From the cell containing the given text, extract its center point as [x, y] coordinate. 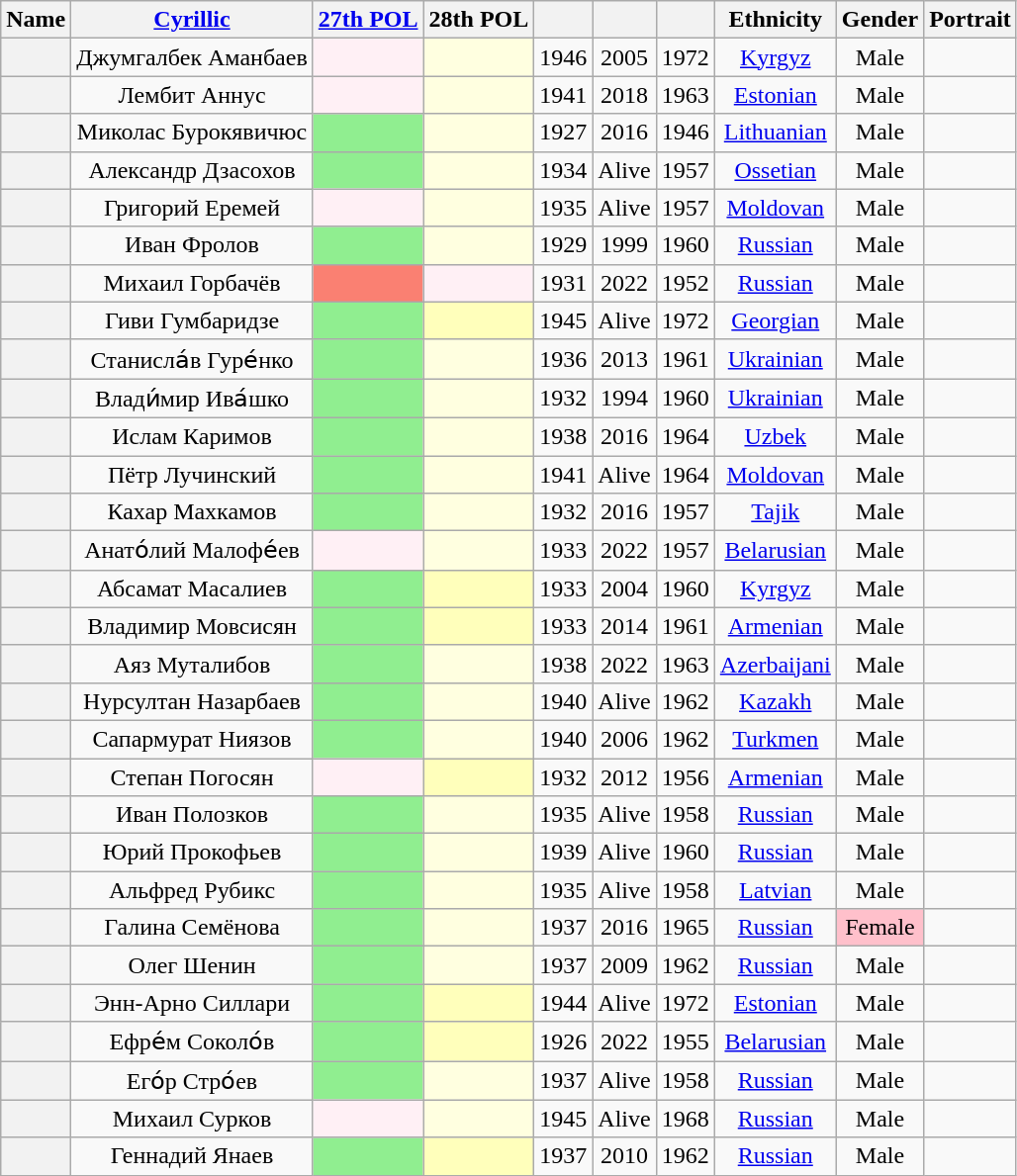
1956 [685, 776]
Female [879, 928]
2018 [624, 95]
2005 [624, 57]
2010 [624, 1156]
28th POL [479, 20]
Portrait [971, 20]
1927 [564, 133]
Энн-Арно Силлари [192, 1003]
Абсамат Масалиев [192, 588]
Ефре́м Соколо́в [192, 1041]
Анато́лий Малофе́ев [192, 551]
1999 [624, 245]
1994 [624, 399]
Tajik [776, 512]
Юрий Прокофьев [192, 853]
2012 [624, 776]
Ethnicity [776, 20]
Ossetian [776, 170]
Михаил Сурков [192, 1119]
2006 [624, 739]
Михаил Горбачёв [192, 283]
Станисла́в Гуре́нко [192, 359]
1944 [564, 1003]
Владимир Мовсисян [192, 626]
2004 [624, 588]
Lithuanian [776, 133]
Миколас Бурокявичюс [192, 133]
Александр Дзасохов [192, 170]
Его́р Стро́ев [192, 1080]
Name [36, 20]
Нурсултан Назарбаев [192, 701]
2009 [624, 965]
Uzbek [776, 436]
Иван Фролов [192, 245]
1955 [685, 1041]
Альфред Рубикс [192, 890]
1952 [685, 283]
Turkmen [776, 739]
2014 [624, 626]
1939 [564, 853]
1965 [685, 928]
Latvian [776, 890]
Пётр Лучинский [192, 474]
1929 [564, 245]
Влади́мир Ива́шко [192, 399]
Джумгалбек Аманбаев [192, 57]
Сапармурат Ниязов [192, 739]
1931 [564, 283]
Иван Полозков [192, 815]
1968 [685, 1119]
1936 [564, 359]
1926 [564, 1041]
27th POL [368, 20]
Gender [879, 20]
Кахар Махкамов [192, 512]
Georgian [776, 320]
Ислам Каримов [192, 436]
Аяз Муталибов [192, 664]
Степан Погосян [192, 776]
Лембит Аннус [192, 95]
Azerbaijani [776, 664]
Геннадий Янаев [192, 1156]
2013 [624, 359]
Cyrillic [192, 20]
Kazakh [776, 701]
Гиви Гумбаридзе [192, 320]
Олег Шенин [192, 965]
Григорий Еремей [192, 208]
Галина Семёнова [192, 928]
1934 [564, 170]
